Scan for the cell matching the given text and deliver its [X, Y] coordinate at center. 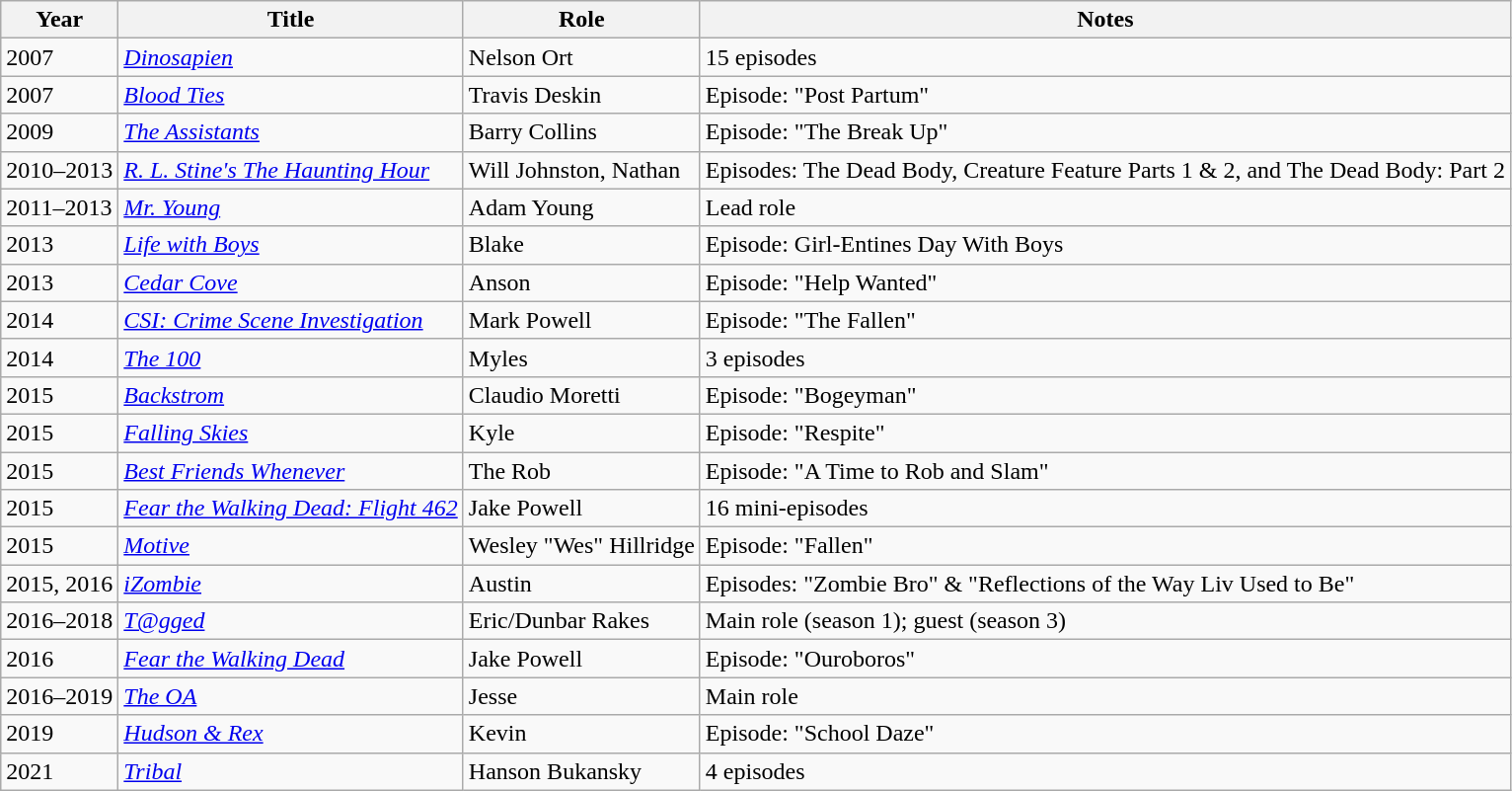
Episodes: The Dead Body, Creature Feature Parts 1 & 2, and The Dead Body: Part 2 [1105, 170]
Jesse [581, 696]
Episode: "The Break Up" [1105, 132]
2016–2019 [59, 696]
Episode: "A Time to Rob and Slam" [1105, 471]
Wesley "Wes" Hillridge [581, 546]
Mr. Young [290, 207]
2009 [59, 132]
Episode: "The Fallen" [1105, 320]
Episode: "Fallen" [1105, 546]
Claudio Moretti [581, 395]
4 episodes [1105, 771]
Dinosapien [290, 57]
Fear the Walking Dead [290, 659]
Myles [581, 357]
2010–2013 [59, 170]
The Assistants [290, 132]
The 100 [290, 357]
2015, 2016 [59, 584]
Hanson Bukansky [581, 771]
2021 [59, 771]
Blood Ties [290, 95]
T@gged [290, 621]
Anson [581, 282]
Eric/Dunbar Rakes [581, 621]
CSI: Crime Scene Investigation [290, 320]
Hudson & Rex [290, 734]
Blake [581, 245]
Tribal [290, 771]
2019 [59, 734]
Fear the Walking Dead: Flight 462 [290, 509]
Main role (season 1); guest (season 3) [1105, 621]
Lead role [1105, 207]
The OA [290, 696]
Episode: Girl-Entines Day With Boys [1105, 245]
Barry Collins [581, 132]
Austin [581, 584]
Nelson Ort [581, 57]
Life with Boys [290, 245]
Travis Deskin [581, 95]
iZombie [290, 584]
Episode: "Help Wanted" [1105, 282]
2011–2013 [59, 207]
2016–2018 [59, 621]
16 mini-episodes [1105, 509]
Notes [1105, 20]
Year [59, 20]
15 episodes [1105, 57]
Kevin [581, 734]
3 episodes [1105, 357]
Episode: "Ouroboros" [1105, 659]
Title [290, 20]
Kyle [581, 433]
Cedar Cove [290, 282]
2016 [59, 659]
Backstrom [290, 395]
Adam Young [581, 207]
Main role [1105, 696]
Role [581, 20]
Episodes: "Zombie Bro" & "Reflections of the Way Liv Used to Be" [1105, 584]
Will Johnston, Nathan [581, 170]
Best Friends Whenever [290, 471]
R. L. Stine's The Haunting Hour [290, 170]
Mark Powell [581, 320]
Falling Skies [290, 433]
Episode: "Respite" [1105, 433]
Episode: "Bogeyman" [1105, 395]
Episode: "Post Partum" [1105, 95]
The Rob [581, 471]
Motive [290, 546]
Episode: "School Daze" [1105, 734]
